Scan for the cell matching the given text and deliver its [X, Y] coordinate at center. 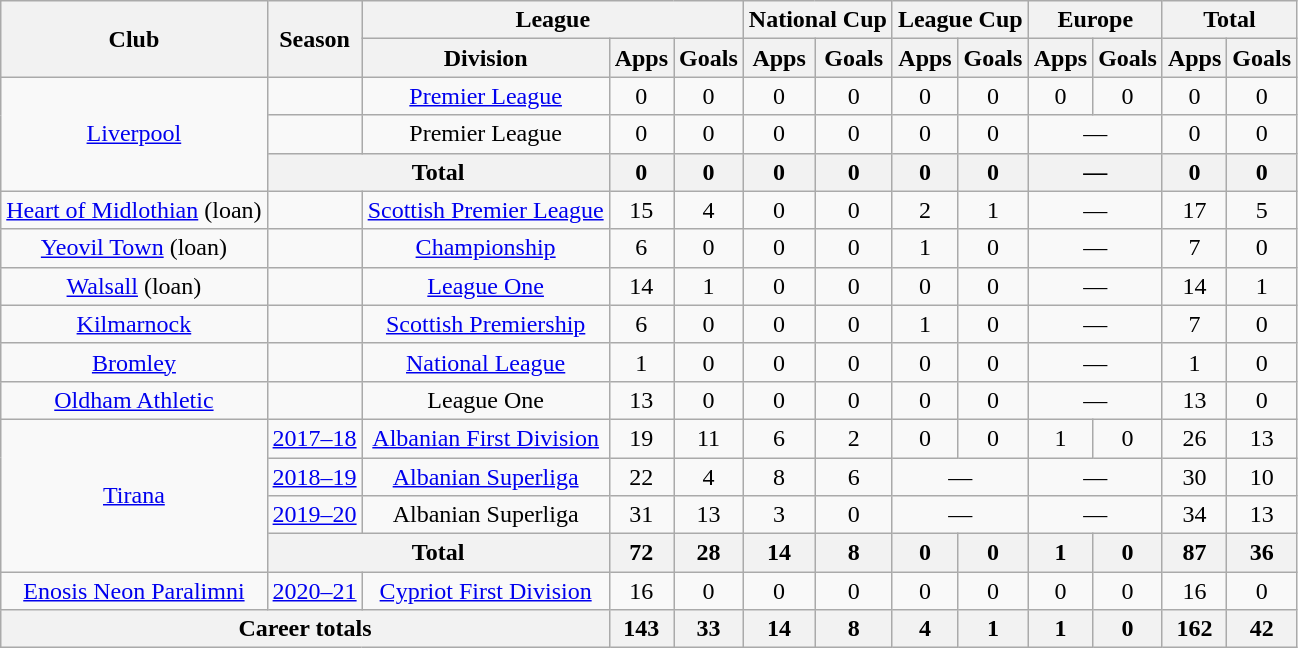
Club [134, 39]
19 [641, 438]
Walsall (loan) [134, 286]
22 [641, 477]
League Cup [960, 20]
Career totals [305, 629]
11 [709, 438]
Oldham Athletic [134, 400]
Bromley [134, 362]
2020–21 [314, 591]
Championship [486, 248]
26 [1194, 438]
143 [641, 629]
Scottish Premiership [486, 324]
Liverpool [134, 134]
Yeovil Town (loan) [134, 248]
162 [1194, 629]
5 [1262, 210]
Cypriot First Division [486, 591]
League [552, 20]
2018–19 [314, 477]
Kilmarnock [134, 324]
Europe [1095, 20]
34 [1194, 515]
31 [641, 515]
87 [1194, 553]
3 [779, 515]
42 [1262, 629]
National League [486, 362]
15 [641, 210]
Season [314, 39]
Heart of Midlothian (loan) [134, 210]
30 [1194, 477]
28 [709, 553]
National Cup [818, 20]
36 [1262, 553]
33 [709, 629]
2019–20 [314, 515]
Scottish Premier League [486, 210]
17 [1194, 210]
Enosis Neon Paralimni [134, 591]
72 [641, 553]
Albanian First Division [486, 438]
Division [486, 58]
10 [1262, 477]
2017–18 [314, 438]
Tirana [134, 495]
